Identify which cell holds the provided text, then report its (x, y) central coordinate. 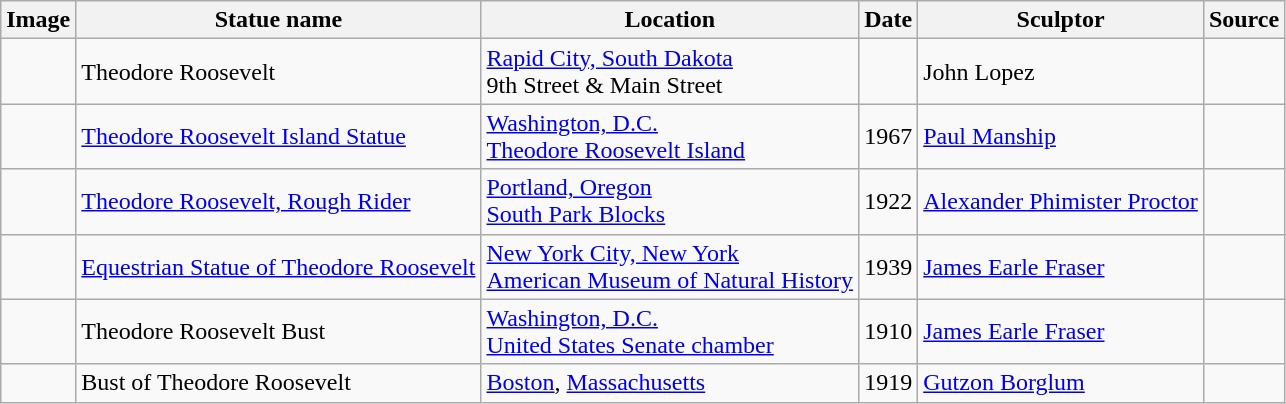
Source (1244, 20)
1919 (888, 383)
Theodore Roosevelt Island Statue (278, 136)
Washington, D.C.Theodore Roosevelt Island (670, 136)
1939 (888, 266)
Sculptor (1061, 20)
John Lopez (1061, 72)
1922 (888, 202)
Alexander Phimister Proctor (1061, 202)
Theodore Roosevelt (278, 72)
Equestrian Statue of Theodore Roosevelt (278, 266)
Location (670, 20)
Paul Manship (1061, 136)
Washington, D.C.United States Senate chamber (670, 332)
Image (38, 20)
1967 (888, 136)
New York City, New YorkAmerican Museum of Natural History (670, 266)
Theodore Roosevelt, Rough Rider (278, 202)
Rapid City, South Dakota9th Street & Main Street (670, 72)
Bust of Theodore Roosevelt (278, 383)
Gutzon Borglum (1061, 383)
Portland, OregonSouth Park Blocks (670, 202)
1910 (888, 332)
Theodore Roosevelt Bust (278, 332)
Statue name (278, 20)
Boston, Massachusetts (670, 383)
Date (888, 20)
